Determine the [X, Y] coordinate at the center of the cell enclosing the given text.  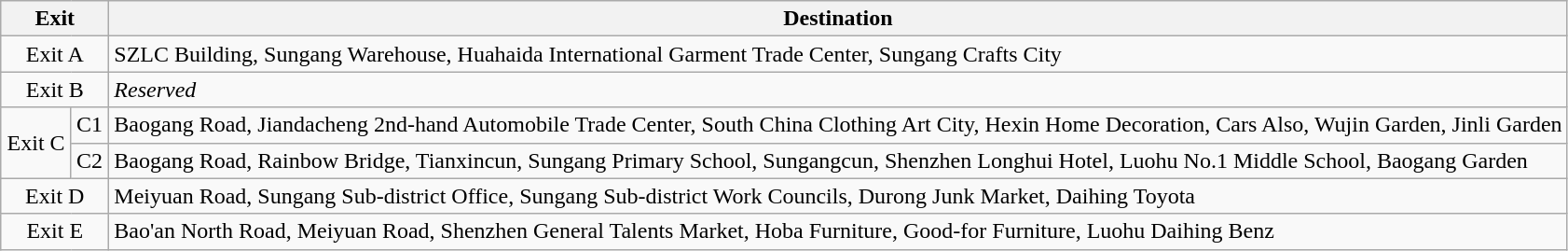
Exit A [55, 54]
Destination [838, 19]
Exit E [55, 231]
SZLC Building, Sungang Warehouse, Huahaida International Garment Trade Center, Sungang Crafts City [838, 54]
Reserved [838, 90]
Exit B [55, 90]
C2 [89, 160]
C1 [89, 125]
Exit [55, 19]
Baogang Road, Rainbow Bridge, Tianxincun, Sungang Primary School, Sungangcun, Shenzhen Longhui Hotel, Luohu No.1 Middle School, Baogang Garden [838, 160]
Exit D [55, 196]
Exit C [36, 143]
Bao'an North Road, Meiyuan Road, Shenzhen General Talents Market, Hoba Furniture, Good-for Furniture, Luohu Daihing Benz [838, 231]
Meiyuan Road, Sungang Sub-district Office, Sungang Sub-district Work Councils, Durong Junk Market, Daihing Toyota [838, 196]
